From the cell containing the given text, extract its center point as [x, y] coordinate. 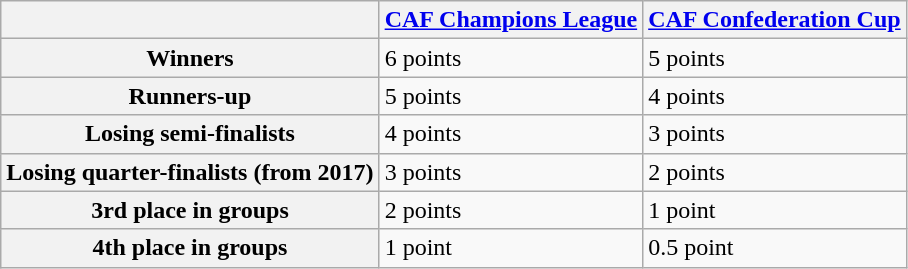
Losing quarter-finalists (from 2017) [190, 172]
Runners-up [190, 96]
3rd place in groups [190, 210]
Winners [190, 58]
6 points [511, 58]
4th place in groups [190, 248]
Losing semi-finalists [190, 134]
CAF Champions League [511, 20]
CAF Confederation Cup [775, 20]
0.5 point [775, 248]
